Locate the cell with the specified text and output its (X, Y) center coordinate. 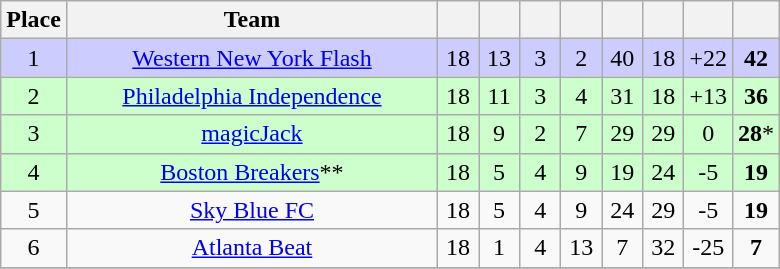
-25 (708, 248)
Atlanta Beat (252, 248)
36 (756, 96)
magicJack (252, 134)
+13 (708, 96)
Philadelphia Independence (252, 96)
Boston Breakers** (252, 172)
32 (664, 248)
Sky Blue FC (252, 210)
6 (34, 248)
11 (500, 96)
Place (34, 20)
Western New York Flash (252, 58)
Team (252, 20)
31 (622, 96)
0 (708, 134)
40 (622, 58)
+22 (708, 58)
42 (756, 58)
28* (756, 134)
